Scan for the cell matching the given text and deliver its (x, y) coordinate at center. 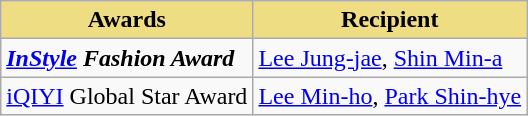
iQIYI Global Star Award (127, 96)
InStyle Fashion Award (127, 58)
Lee Jung-jae, Shin Min-a (390, 58)
Recipient (390, 20)
Lee Min-ho, Park Shin-hye (390, 96)
Awards (127, 20)
